Return (x, y) of the center of cell containing provided text 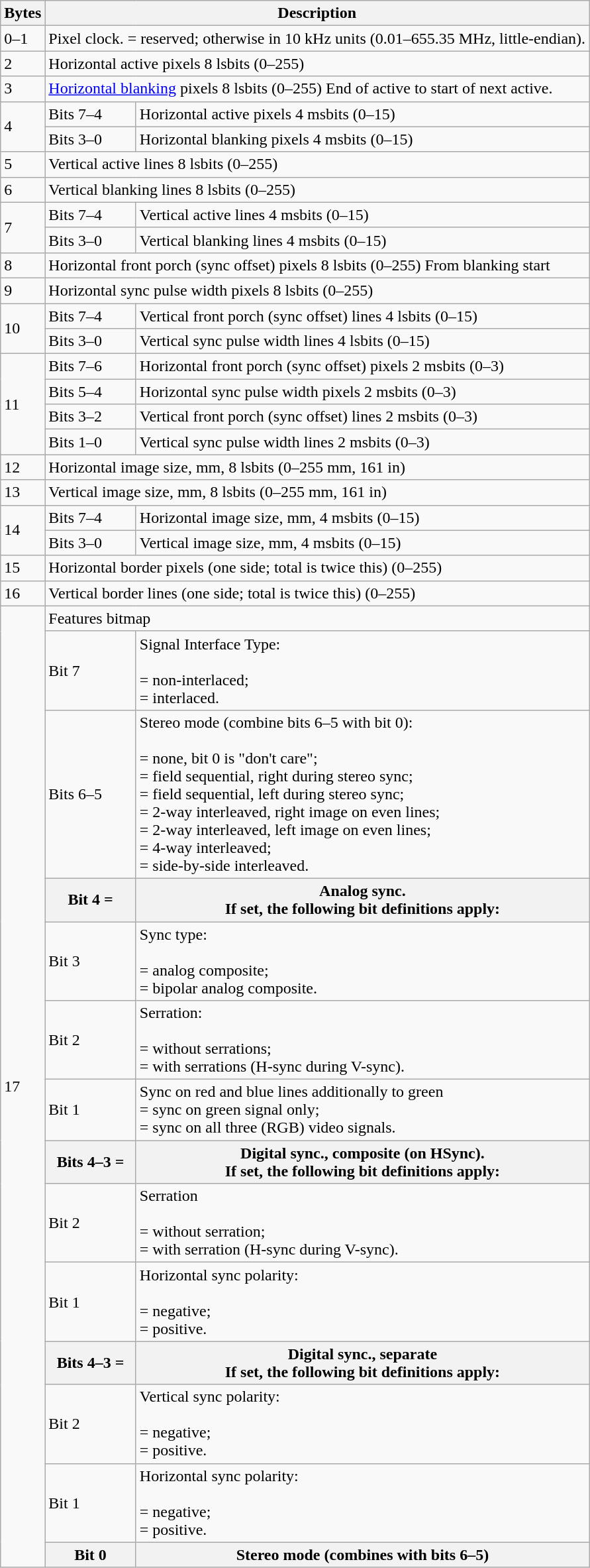
14 (23, 530)
11 (23, 404)
Pixel clock. = reserved; otherwise in 10 kHz units (0.01–655.35 MHz, little-endian). (317, 38)
Bits 7–6 (90, 366)
Horizontal blanking pixels 4 msbits (0–15) (362, 139)
Bit 0 (90, 1555)
Vertical sync polarity: = negative; = positive. (362, 1424)
Bits 3–2 (90, 417)
Serration: = without serrations; = with serrations (H-sync during V-sync). (362, 1040)
Vertical active lines 8 lsbits (0–255) (317, 164)
Digital sync., composite (on HSync). If set, the following bit definitions apply: (362, 1162)
Horizontal front porch (sync offset) pixels 8 lsbits (0–255) From blanking start (317, 265)
Vertical border lines (one side; total is twice this) (0–255) (317, 593)
Bit 3 (90, 961)
3 (23, 89)
Description (317, 13)
Horizontal image size, mm, 8 lsbits (0–255 mm, 161 in) (317, 467)
Horizontal sync pulse width pixels 8 lsbits (0–255) (317, 290)
15 (23, 568)
Stereo mode (combines with bits 6–5) (362, 1555)
Bit 7 (90, 671)
Horizontal active pixels 8 lsbits (0–255) (317, 64)
Bit 4 = (90, 900)
Horizontal front porch (sync offset) pixels 2 msbits (0–3) (362, 366)
Bytes (23, 13)
Sync on red and blue lines additionally to green = sync on green signal only; = sync on all three (RGB) video signals. (362, 1110)
17 (23, 1087)
Signal Interface Type: = non-interlaced; = interlaced. (362, 671)
9 (23, 290)
Bits 1–0 (90, 442)
Analog sync. If set, the following bit definitions apply: (362, 900)
Vertical sync pulse width lines 2 msbits (0–3) (362, 442)
Horizontal active pixels 4 msbits (0–15) (362, 114)
Horizontal sync pulse width pixels 2 msbits (0–3) (362, 392)
12 (23, 467)
Horizontal image size, mm, 4 msbits (0–15) (362, 518)
Features bitmap (317, 618)
0–1 (23, 38)
Vertical image size, mm, 8 lsbits (0–255 mm, 161 in) (317, 492)
Vertical sync pulse width lines 4 lsbits (0–15) (362, 341)
Bits 5–4 (90, 392)
8 (23, 265)
6 (23, 190)
Vertical front porch (sync offset) lines 4 lsbits (0–15) (362, 316)
7 (23, 227)
Digital sync., separate If set, the following bit definitions apply: (362, 1363)
Vertical front porch (sync offset) lines 2 msbits (0–3) (362, 417)
Bits 6–5 (90, 794)
Vertical blanking lines 4 msbits (0–15) (362, 240)
2 (23, 64)
13 (23, 492)
5 (23, 164)
Horizontal blanking pixels 8 lsbits (0–255) End of active to start of next active. (317, 89)
4 (23, 127)
Vertical active lines 4 msbits (0–15) (362, 215)
Horizontal border pixels (one side; total is twice this) (0–255) (317, 568)
Serration = without serration; = with serration (H-sync during V-sync). (362, 1223)
Vertical image size, mm, 4 msbits (0–15) (362, 543)
16 (23, 593)
Sync type: = analog composite; = bipolar analog composite. (362, 961)
10 (23, 329)
Vertical blanking lines 8 lsbits (0–255) (317, 190)
